Pinpoint the cell where the given text exists, returning its [x, y] midpoint coordinate. 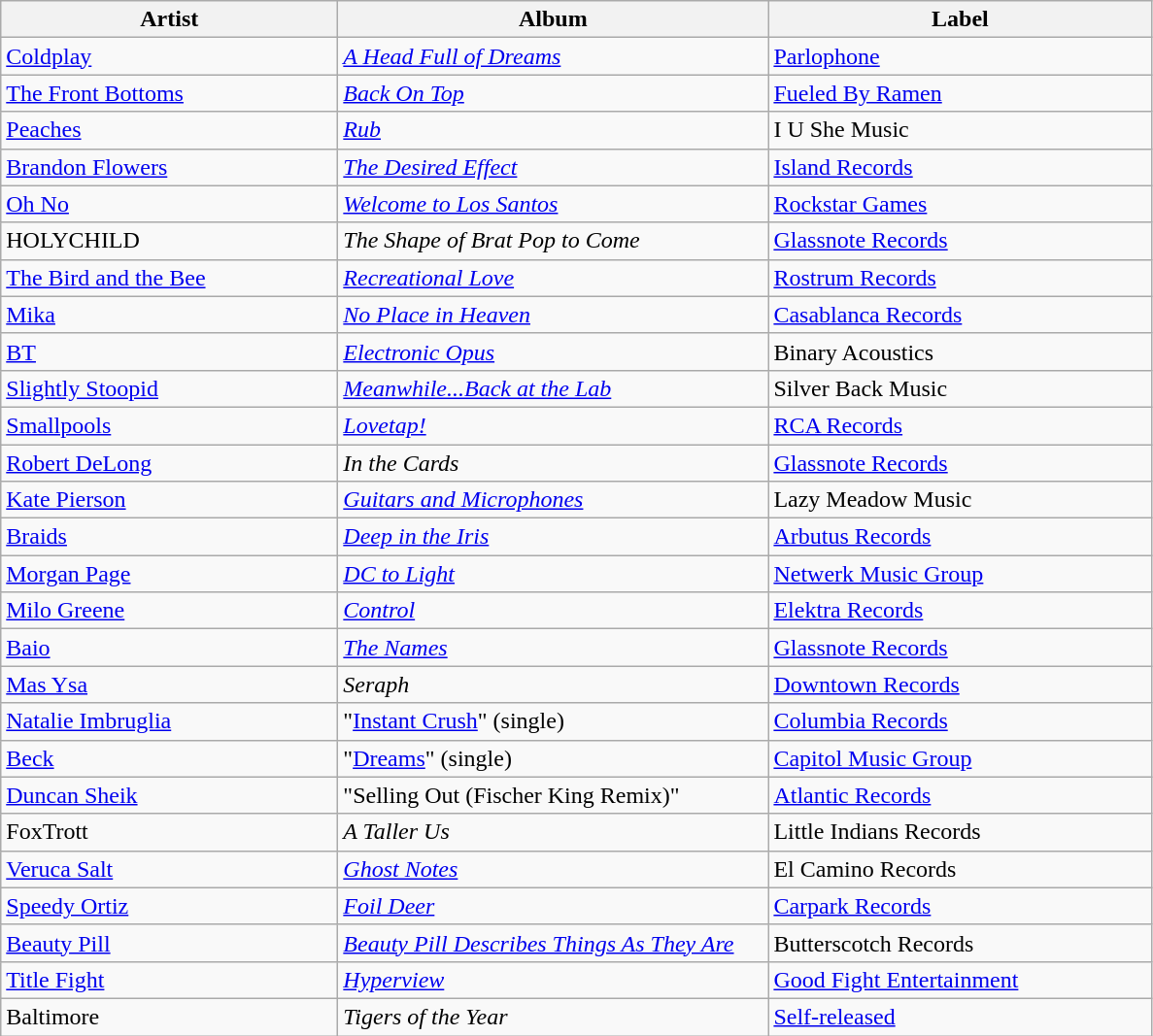
Kate Pierson [169, 500]
Rub [554, 130]
Guitars and Microphones [554, 500]
Braids [169, 537]
Mas Ysa [169, 685]
Island Records [960, 167]
Beauty Pill [169, 943]
Meanwhile...Back at the Lab [554, 388]
A Taller Us [554, 832]
RCA Records [960, 425]
Baltimore [169, 1017]
Recreational Love [554, 278]
Rostrum Records [960, 278]
The Desired Effect [554, 167]
Smallpools [169, 425]
Ghost Notes [554, 869]
Welcome to Los Santos [554, 204]
FoxTrott [169, 832]
Beauty Pill Describes Things As They Are [554, 943]
Speedy Ortiz [169, 906]
Carpark Records [960, 906]
Fueled By Ramen [960, 93]
Control [554, 611]
Parlophone [960, 56]
Electronic Opus [554, 351]
Back On Top [554, 93]
Morgan Page [169, 574]
Title Fight [169, 980]
"Selling Out (Fischer King Remix)" [554, 795]
Butterscotch Records [960, 943]
Tigers of the Year [554, 1017]
HOLYCHILD [169, 241]
Baio [169, 648]
Oh No [169, 204]
Netwerk Music Group [960, 574]
Veruca Salt [169, 869]
"Dreams" (single) [554, 758]
Album [554, 19]
Milo Greene [169, 611]
Peaches [169, 130]
The Names [554, 648]
Columbia Records [960, 721]
Little Indians Records [960, 832]
I U She Music [960, 130]
"Instant Crush" (single) [554, 721]
Mika [169, 315]
Atlantic Records [960, 795]
El Camino Records [960, 869]
BT [169, 351]
Arbutus Records [960, 537]
The Front Bottoms [169, 93]
Binary Acoustics [960, 351]
Brandon Flowers [169, 167]
In the Cards [554, 463]
Coldplay [169, 56]
DC to Light [554, 574]
Beck [169, 758]
Silver Back Music [960, 388]
Rockstar Games [960, 204]
Casablanca Records [960, 315]
Artist [169, 19]
Capitol Music Group [960, 758]
Good Fight Entertainment [960, 980]
Label [960, 19]
Elektra Records [960, 611]
The Shape of Brat Pop to Come [554, 241]
Robert DeLong [169, 463]
Downtown Records [960, 685]
The Bird and the Bee [169, 278]
No Place in Heaven [554, 315]
Natalie Imbruglia [169, 721]
Foil Deer [554, 906]
Duncan Sheik [169, 795]
A Head Full of Dreams [554, 56]
Lazy Meadow Music [960, 500]
Slightly Stoopid [169, 388]
Hyperview [554, 980]
Seraph [554, 685]
Deep in the Iris [554, 537]
Lovetap! [554, 425]
Self-released [960, 1017]
